From the cell containing the given text, extract its center point as [x, y] coordinate. 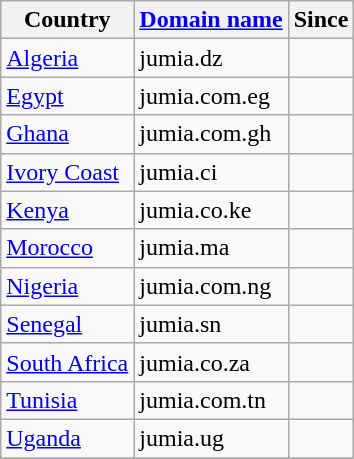
jumia.com.tn [211, 400]
jumia.ug [211, 438]
jumia.sn [211, 324]
jumia.co.za [211, 362]
Senegal [68, 324]
Tunisia [68, 400]
jumia.ma [211, 248]
South Africa [68, 362]
jumia.com.eg [211, 96]
jumia.dz [211, 58]
jumia.ci [211, 172]
jumia.com.gh [211, 134]
jumia.co.ke [211, 210]
Morocco [68, 248]
Egypt [68, 96]
Kenya [68, 210]
Nigeria [68, 286]
Algeria [68, 58]
jumia.com.ng [211, 286]
Domain name [211, 20]
Uganda [68, 438]
Ivory Coast [68, 172]
Ghana [68, 134]
Country [68, 20]
Since [321, 20]
